Scan for the cell matching the given text and deliver its (x, y) coordinate at center. 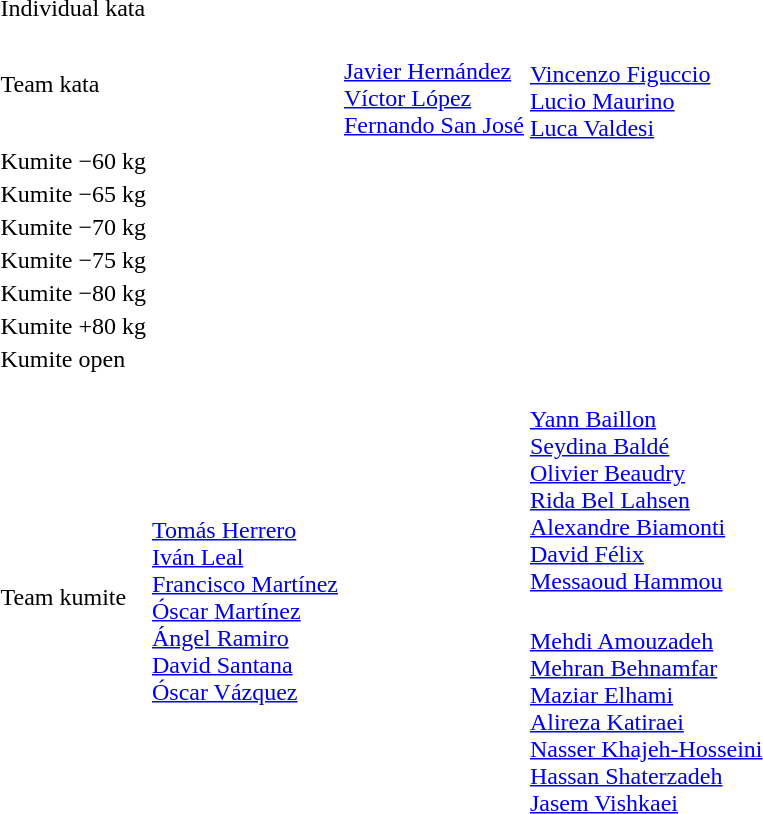
Javier HernándezVíctor LópezFernando San José (434, 84)
